Return [x, y] of the center of cell containing provided text 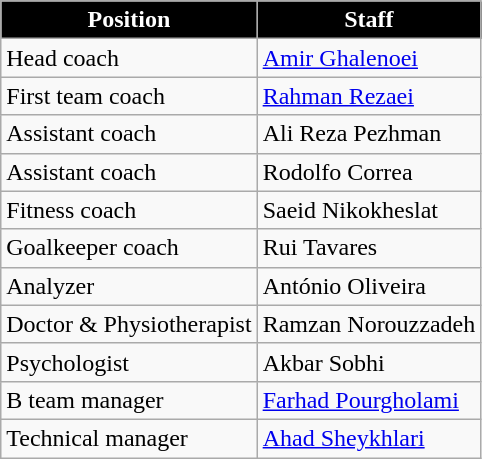
B team manager [129, 400]
Psychologist [129, 362]
Ali Reza Pezhman [369, 134]
Staff [369, 20]
Head coach [129, 58]
Fitness coach [129, 210]
Analyzer [129, 286]
Rahman Rezaei [369, 96]
Amir Ghalenoei [369, 58]
Ramzan Norouzzadeh [369, 324]
Farhad Pourgholami [369, 400]
Doctor & Physiotherapist [129, 324]
Saeid Nikokheslat [369, 210]
Ahad Sheykhlari [369, 438]
Position [129, 20]
Rui Tavares [369, 248]
First team coach [129, 96]
Akbar Sobhi [369, 362]
Goalkeeper coach [129, 248]
António Oliveira [369, 286]
Technical manager [129, 438]
Rodolfo Correa [369, 172]
